Find where the given text appears and provide that cell's center as (x, y) coordinate. 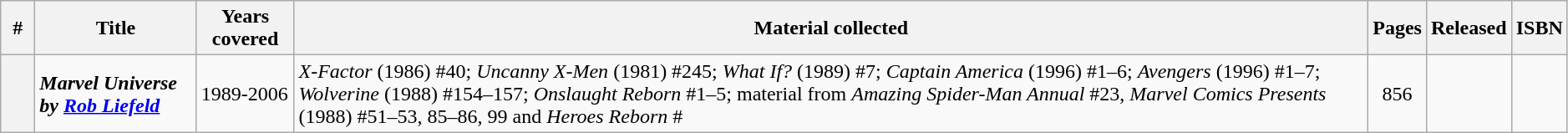
Marvel Universe by Rob Liefeld (115, 94)
ISBN (1539, 28)
# (18, 28)
Pages (1398, 28)
Material collected (831, 28)
856 (1398, 94)
Years covered (246, 28)
1989-2006 (246, 94)
Released (1469, 28)
Title (115, 28)
